Search for the cell housing the specified text and yield its [x, y] center coordinate. 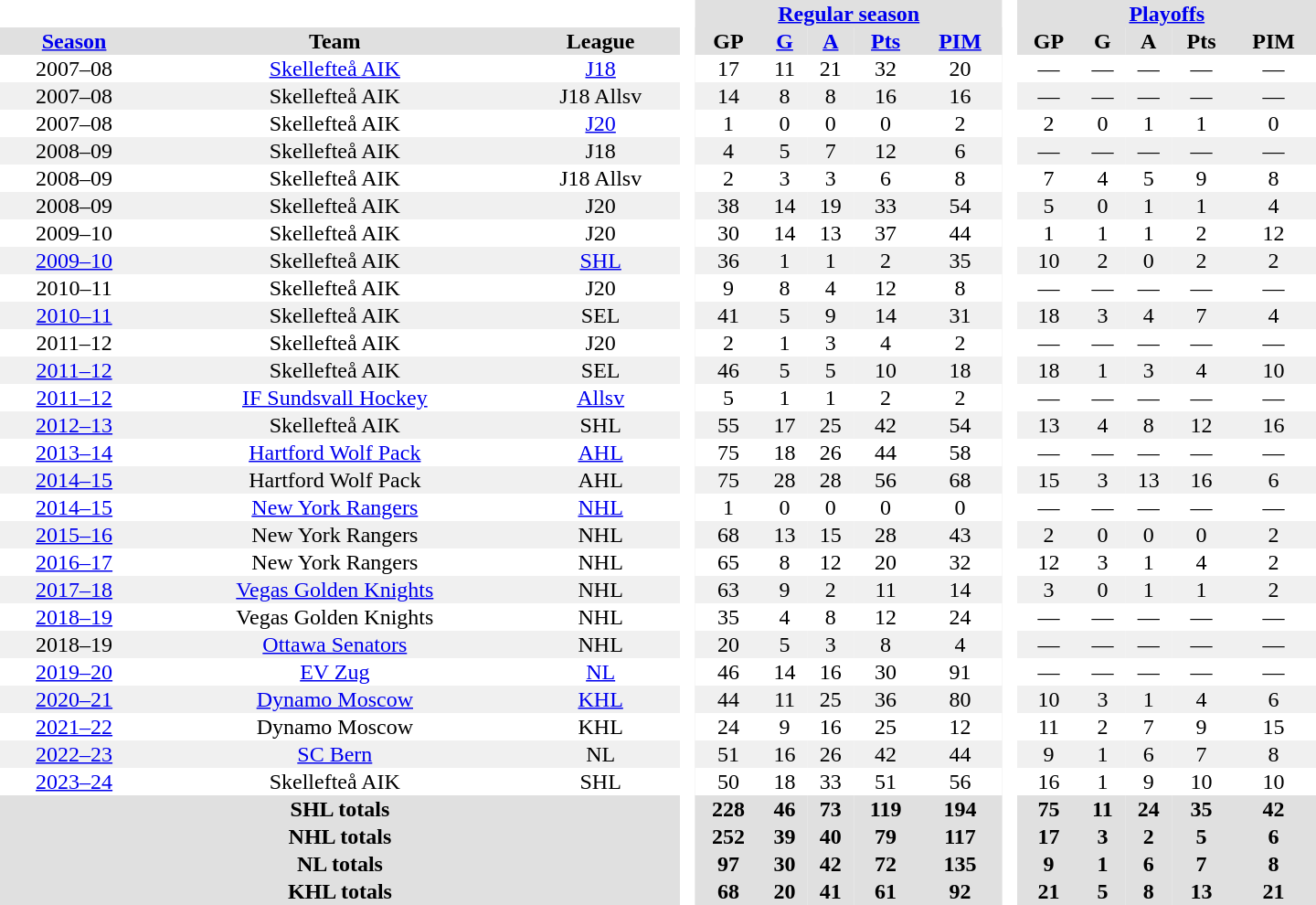
73 [831, 809]
SHL totals [340, 809]
Team [334, 41]
119 [886, 809]
194 [960, 809]
2020–21 [74, 699]
252 [729, 836]
65 [729, 562]
2015–16 [74, 535]
2023–24 [74, 782]
2019–20 [74, 672]
2013–14 [74, 452]
58 [960, 452]
80 [960, 699]
Season [74, 41]
40 [831, 836]
2016–17 [74, 562]
19 [831, 206]
Regular season [849, 14]
SC Bern [334, 754]
63 [729, 590]
Playoffs [1167, 14]
Allsv [600, 398]
2017–18 [74, 590]
2012–13 [74, 425]
37 [886, 233]
NL totals [340, 864]
135 [960, 864]
League [600, 41]
79 [886, 836]
2022–23 [74, 754]
228 [729, 809]
91 [960, 672]
38 [729, 206]
2021–22 [74, 727]
KHL totals [340, 891]
117 [960, 836]
31 [960, 315]
92 [960, 891]
61 [886, 891]
50 [729, 782]
Ottawa Senators [334, 644]
55 [729, 425]
72 [886, 864]
NHL totals [340, 836]
IF Sundsvall Hockey [334, 398]
EV Zug [334, 672]
43 [960, 535]
97 [729, 864]
39 [784, 836]
